Provide the (x, y) coordinate of the cell's center where the given text is located.  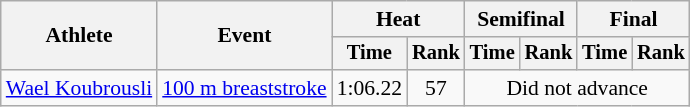
Wael Koubrousli (79, 88)
Event (244, 36)
100 m breaststroke (244, 88)
Heat (398, 19)
Did not advance (578, 88)
1:06.22 (370, 88)
Semifinal (521, 19)
Athlete (79, 36)
57 (436, 88)
Final (633, 19)
